Return the [X, Y] coordinate for the center point of the cell that contains the specified text.  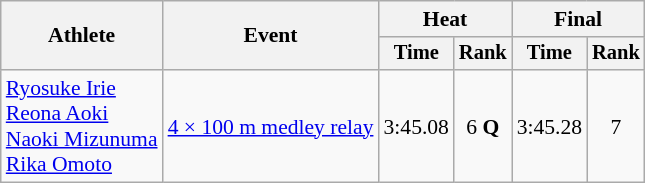
Final [578, 19]
6 Q [483, 126]
Athlete [82, 36]
3:45.08 [416, 126]
Heat [444, 19]
7 [616, 126]
Event [271, 36]
3:45.28 [550, 126]
Ryosuke IrieReona AokiNaoki MizunumaRika Omoto [82, 126]
4 × 100 m medley relay [271, 126]
